Detect which cell encompasses the target text, then output its [X, Y] center coordinate. 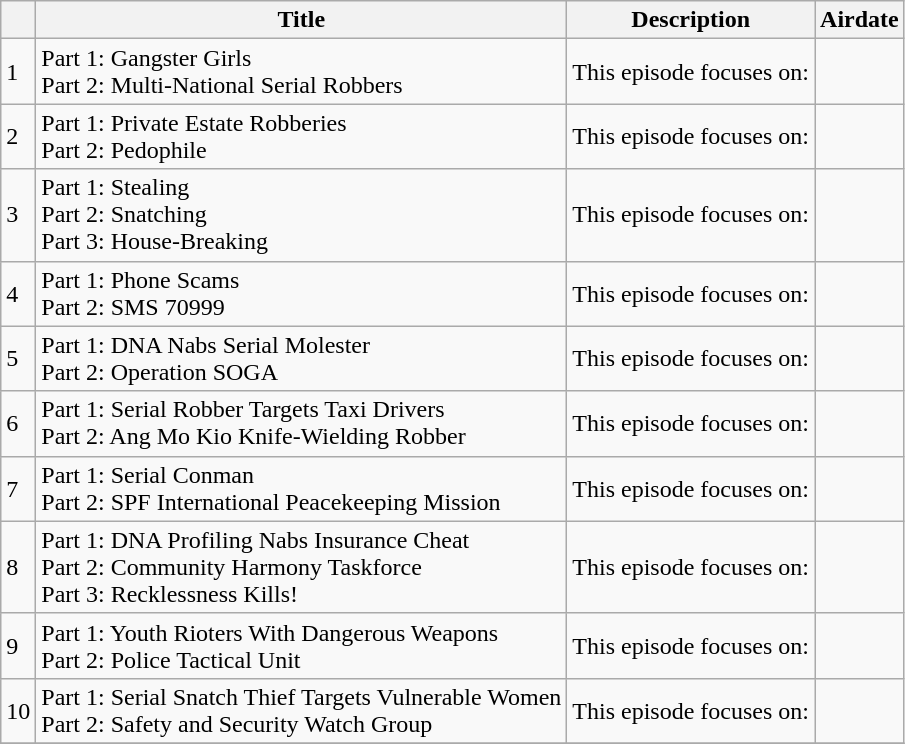
7 [18, 488]
Part 1: DNA Nabs Serial Molester Part 2: Operation SOGA [302, 358]
Part 1: Serial Conman Part 2: SPF International Peacekeeping Mission [302, 488]
Part 1: Stealing Part 2: Snatching Part 3: House-Breaking [302, 215]
3 [18, 215]
Part 1: Youth Rioters With Dangerous Weapons Part 2: Police Tactical Unit [302, 646]
1 [18, 72]
9 [18, 646]
Part 1: Gangster Girls Part 2: Multi-National Serial Robbers [302, 72]
10 [18, 710]
Part 1: Serial Snatch Thief Targets Vulnerable Women Part 2: Safety and Security Watch Group [302, 710]
4 [18, 294]
2 [18, 136]
Part 1: Serial Robber Targets Taxi Drivers Part 2: Ang Mo Kio Knife-Wielding Robber [302, 424]
Airdate [860, 20]
8 [18, 567]
Title [302, 20]
Part 1: Phone Scams Part 2: SMS 70999 [302, 294]
6 [18, 424]
Description [691, 20]
Part 1: DNA Profiling Nabs Insurance Cheat Part 2: Community Harmony Taskforce Part 3: Recklessness Kills! [302, 567]
Part 1: Private Estate Robberies Part 2: Pedophile [302, 136]
5 [18, 358]
